Extract the (X, Y) coordinate from the center of the cell holding the provided text.  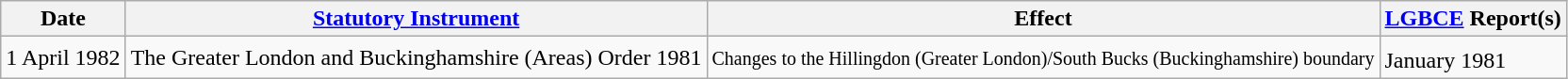
Changes to the Hillingdon (Greater London)/South Bucks (Buckinghamshire) boundary (1043, 58)
January 1981 (1473, 58)
Date (63, 19)
1 April 1982 (63, 58)
Effect (1043, 19)
The Greater London and Buckinghamshire (Areas) Order 1981 (416, 58)
LGBCE Report(s) (1473, 19)
Statutory Instrument (416, 19)
